Search for the cell housing the specified text and yield its (x, y) center coordinate. 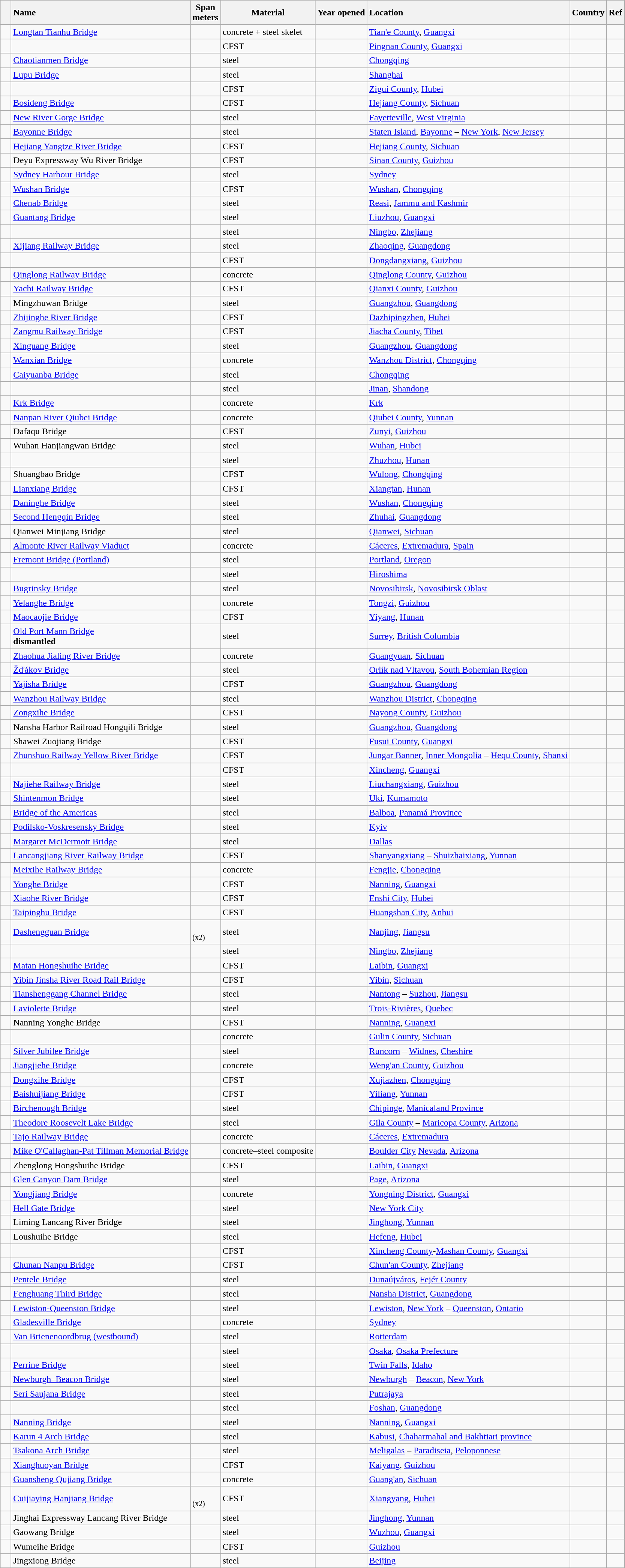
Xianghuoyan Bridge (101, 1465)
Liuchangxiang, Guizhou (469, 784)
Twin Falls, Idaho (469, 1365)
Nanpan River Qiubei Bridge (101, 417)
Zongxihe Bridge (101, 713)
Liuzhou, Guangxi (469, 217)
Deyu Expressway Wu River Bridge (101, 160)
Zunyi, Guizhou (469, 432)
Jiacha County, Tibet (469, 331)
Žďákov Bridge (101, 670)
Seri Saujana Bridge (101, 1394)
Caiyuanba Bridge (101, 374)
Baishuijiang Bridge (101, 1094)
Shintenmon Bridge (101, 798)
Cuijiaying Hanjiang Bridge (101, 1498)
Huangshan City, Anhui (469, 913)
Dallas (469, 841)
Wuhan Hanjiangwan Bridge (101, 446)
Ref (616, 13)
Guizhou (469, 1546)
Fusui County, Guangxi (469, 741)
Zhunshuo Railway Yellow River Bridge (101, 756)
Qianxi County, Guizhou (469, 289)
Dashengguan Bridge (101, 932)
Newburgh–Beacon Bridge (101, 1379)
Bosideng Bridge (101, 103)
Hiroshima (469, 574)
Perrine Bridge (101, 1365)
Nansha District, Guangdong (469, 1294)
Longtan Tianhu Bridge (101, 32)
Spanmeters (205, 13)
Portland, Oregon (469, 560)
Bridge of the Americas (101, 812)
Wulong, Chongqing (469, 474)
Staten Island, Bayonne – New York, New Jersey (469, 132)
Lancangjiang River Railway Bridge (101, 855)
Rotterdam (469, 1336)
Wushan Bridge (101, 189)
Guantang Bridge (101, 217)
Glen Canyon Dam Bridge (101, 1180)
Reasi, Jammu and Kashmir (469, 203)
Osaka, Osaka Prefecture (469, 1351)
Liming Lancang River Bridge (101, 1222)
Shawei Zuojiang Bridge (101, 741)
Chun'an County, Zhejiang (469, 1265)
Country (588, 13)
Hejiang Yangtze River Bridge (101, 146)
Pingnan County, Guangxi (469, 46)
Loushuihe Bridge (101, 1237)
concrete–steel composite (268, 1151)
Jingxiong Bridge (101, 1561)
Qinglong Railway Bridge (101, 274)
Trois-Rivières, Quebec (469, 1008)
Theodore Roosevelt Lake Bridge (101, 1122)
Bugrinsky Bridge (101, 588)
Lupu Bridge (101, 75)
Xinguang Bridge (101, 346)
Tsakona Arch Bridge (101, 1451)
Nanjing, Jiangsu (469, 932)
Material (268, 13)
Meligalas – Paradiseia, Peloponnese (469, 1451)
Nanning Yonghe Bridge (101, 1022)
Dazhipingzhen, Hubei (469, 317)
Balboa, Panamá Province (469, 812)
Guang'an, Sichuan (469, 1479)
Chenab Bridge (101, 203)
Novosibirsk, Novosibirsk Oblast (469, 588)
Birchenough Bridge (101, 1108)
Wanzhou Railway Bridge (101, 699)
Lewiston, New York – Queenston, Ontario (469, 1308)
Wuzhou, Guangxi (469, 1532)
Fremont Bridge (Portland) (101, 560)
Shuangbao Bridge (101, 474)
Dongxihe Bridge (101, 1079)
Sinan County, Guizhou (469, 160)
Maocaojie Bridge (101, 617)
Sydney Harbour Bridge (101, 174)
Hefeng, Hubei (469, 1237)
Nansha Harbor Railroad Hongqili Bridge (101, 727)
Orlík nad Vltavou, South Bohemian Region (469, 670)
Name (101, 13)
Enshi City, Hubei (469, 898)
Yongning District, Guangxi (469, 1194)
Chaotianmen Bridge (101, 60)
New River Gorge Bridge (101, 117)
Jiangjiehe Bridge (101, 1065)
Laviolette Bridge (101, 1008)
Qianwei, Sichuan (469, 531)
Xiangtan, Hunan (469, 489)
Yongjiang Bridge (101, 1194)
Jinan, Shandong (469, 388)
Shanyangxiang – Shuizhaixiang, Yunnan (469, 855)
Zhenglong Hongshuihe Bridge (101, 1165)
Putrajaya (469, 1394)
Yiyang, Hunan (469, 617)
Zhaohua Jialing River Bridge (101, 656)
Qinglong County, Guizhou (469, 274)
Zhijinghe River Bridge (101, 317)
Boulder City Nevada, Arizona (469, 1151)
Beijing (469, 1561)
Wuhan, Hubei (469, 446)
Chipinge, Manicaland Province (469, 1108)
Najiehe Railway Bridge (101, 784)
Cáceres, Extremadura (469, 1137)
Kyiv (469, 827)
Silver Jubilee Bridge (101, 1051)
Xiaohe River Bridge (101, 898)
concrete + steel skelet (268, 32)
Kabusi, Chaharmahal and Bakhtiari province (469, 1436)
Chunan Nanpu Bridge (101, 1265)
Lewiston-Queenston Bridge (101, 1308)
Runcorn – Widnes, Cheshire (469, 1051)
Yibin, Sichuan (469, 980)
Foshan, Guangdong (469, 1408)
Tajo Railway Bridge (101, 1137)
Zigui County, Hubei (469, 89)
Mingzhuwan Bridge (101, 303)
Yajisha Bridge (101, 684)
Zhuhai, Guangdong (469, 517)
Mike O'Callaghan-Pat Tillman Memorial Bridge (101, 1151)
Zhaoqing, Guangdong (469, 246)
Meixihe Railway Bridge (101, 869)
Taipinghu Bridge (101, 913)
Surrey, British Columbia (469, 636)
Yonghe Bridge (101, 884)
Gladesville Bridge (101, 1322)
Bayonne Bridge (101, 132)
Page, Arizona (469, 1180)
Fayetteville, West Virginia (469, 117)
Krk (469, 403)
Fengjie, Chongqing (469, 869)
Uki, Kumamoto (469, 798)
Matan Hongshuihe Bridge (101, 965)
Second Hengqin Bridge (101, 517)
Zangmu Railway Bridge (101, 331)
Krk Bridge (101, 403)
Guansheng Qujiang Bridge (101, 1479)
Margaret McDermott Bridge (101, 841)
Newburgh – Beacon, New York (469, 1379)
Dongdangxiang, Guizhou (469, 260)
Lianxiang Bridge (101, 489)
Xiangyang, Hubei (469, 1498)
Hell Gate Bridge (101, 1208)
Podilsko-Voskresensky Bridge (101, 827)
Qiubei County, Yunnan (469, 417)
Yachi Railway Bridge (101, 289)
Xujiazhen, Chongqing (469, 1079)
Yiliang, Yunnan (469, 1094)
Zhuzhou, Hunan (469, 460)
Dafaqu Bridge (101, 432)
Wumeihe Bridge (101, 1546)
Almonte River Railway Viaduct (101, 546)
Gaowang Bridge (101, 1532)
Xincheng, Guangxi (469, 770)
Gila County – Maricopa County, Arizona (469, 1122)
Karun 4 Arch Bridge (101, 1436)
Weng'an County, Guizhou (469, 1065)
Nayong County, Guizhou (469, 713)
Pentele Bridge (101, 1279)
Nantong – Suzhou, Jiangsu (469, 994)
Cáceres, Extremadura, Spain (469, 546)
Tianshenggang Channel Bridge (101, 994)
Gulin County, Sichuan (469, 1037)
Tongzi, Guizhou (469, 603)
Daninghe Bridge (101, 503)
Xijiang Railway Bridge (101, 246)
Old Port Mann Bridgedismantled (101, 636)
New York City (469, 1208)
Jinghai Expressway Lancang River Bridge (101, 1518)
Location (469, 13)
Kaiyang, Guizhou (469, 1465)
Yibin Jinsha River Road Rail Bridge (101, 980)
Van Brienenoordbrug (westbound) (101, 1336)
Wanxian Bridge (101, 360)
Dunaújváros, Fejér County (469, 1279)
Nanning Bridge (101, 1422)
Tian'e County, Guangxi (469, 32)
Xincheng County-Mashan County, Guangxi (469, 1251)
Shanghai (469, 75)
Guangyuan, Sichuan (469, 656)
Qianwei Minjiang Bridge (101, 531)
Year opened (341, 13)
Jungar Banner, Inner Mongolia – Hequ County, Shanxi (469, 756)
Yelanghe Bridge (101, 603)
Fenghuang Third Bridge (101, 1294)
